Extract the (X, Y) coordinate from the center of the cell holding the provided text.  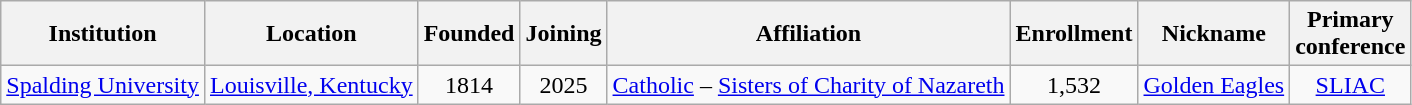
Spalding University (103, 85)
Louisville, Kentucky (311, 85)
Joining (564, 34)
Institution (103, 34)
Enrollment (1074, 34)
SLIAC (1350, 85)
Catholic – Sisters of Charity of Nazareth (808, 85)
1814 (469, 85)
Golden Eagles (1214, 85)
Location (311, 34)
Affiliation (808, 34)
1,532 (1074, 85)
Nickname (1214, 34)
Founded (469, 34)
2025 (564, 85)
Primaryconference (1350, 34)
